Find where the given text appears and provide that cell's center as (X, Y) coordinate. 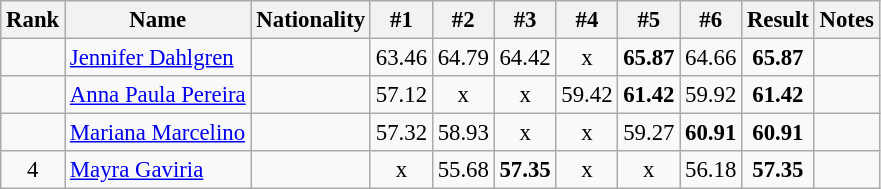
59.27 (649, 133)
4 (33, 170)
#3 (525, 20)
Name (158, 20)
64.79 (463, 58)
Jennifer Dahlgren (158, 58)
Mariana Marcelino (158, 133)
Nationality (310, 20)
Result (778, 20)
55.68 (463, 170)
58.93 (463, 133)
63.46 (401, 58)
64.66 (711, 58)
Notes (846, 20)
#5 (649, 20)
57.12 (401, 95)
64.42 (525, 58)
#4 (587, 20)
59.42 (587, 95)
57.32 (401, 133)
59.92 (711, 95)
#6 (711, 20)
56.18 (711, 170)
Rank (33, 20)
#2 (463, 20)
Anna Paula Pereira (158, 95)
#1 (401, 20)
Mayra Gaviria (158, 170)
